Find where the given text appears and provide that cell's center as (X, Y) coordinate. 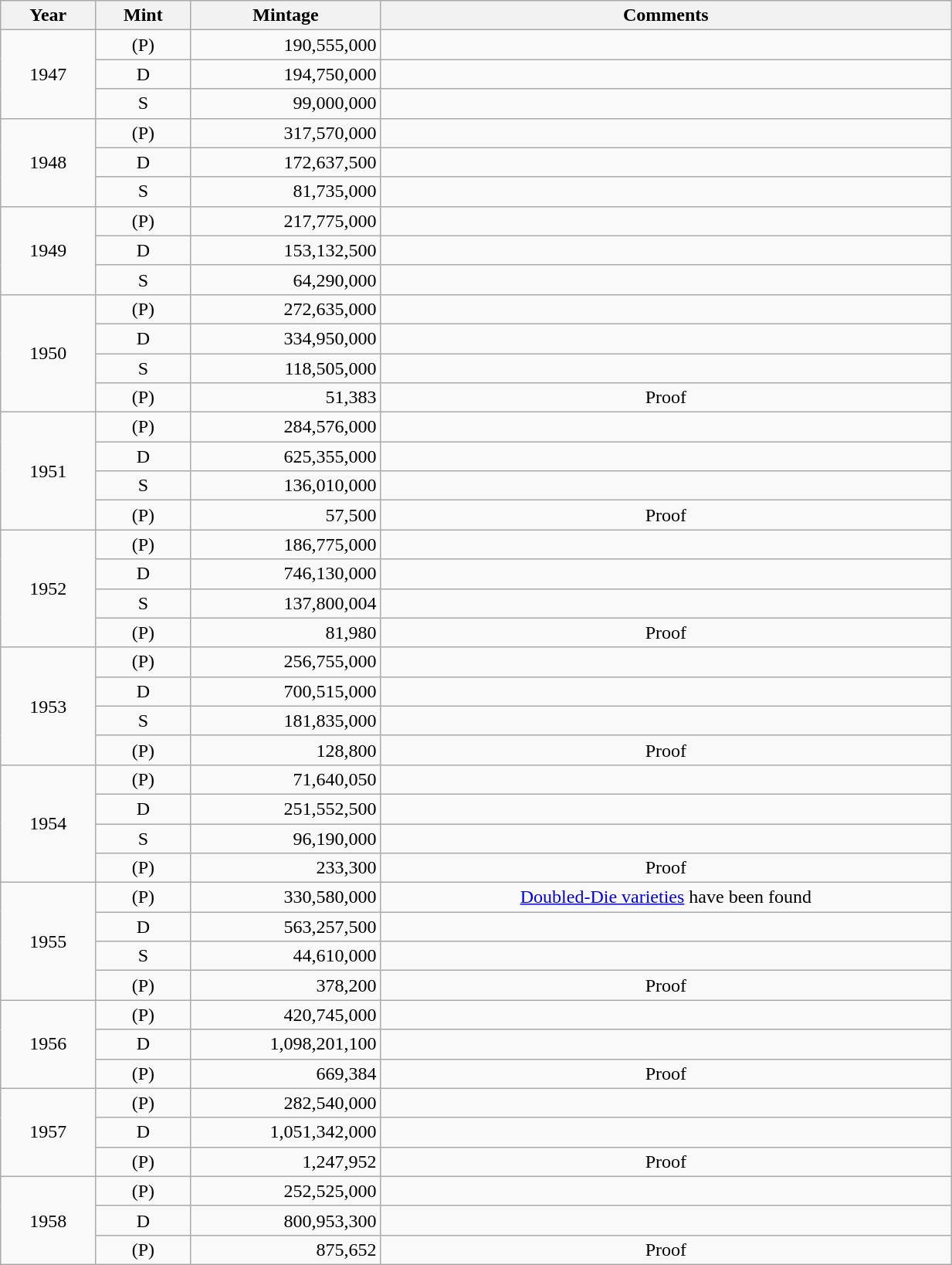
1,051,342,000 (286, 1132)
1956 (48, 1044)
625,355,000 (286, 456)
284,576,000 (286, 427)
Comments (666, 15)
1,247,952 (286, 1162)
51,383 (286, 398)
251,552,500 (286, 809)
252,525,000 (286, 1191)
99,000,000 (286, 103)
669,384 (286, 1073)
64,290,000 (286, 280)
800,953,300 (286, 1220)
186,775,000 (286, 544)
233,300 (286, 868)
81,735,000 (286, 192)
1947 (48, 74)
Mintage (286, 15)
1952 (48, 588)
172,637,500 (286, 162)
1955 (48, 941)
746,130,000 (286, 574)
194,750,000 (286, 74)
217,775,000 (286, 221)
190,555,000 (286, 45)
Doubled-Die varieties have been found (666, 897)
136,010,000 (286, 486)
44,610,000 (286, 956)
1951 (48, 471)
81,980 (286, 632)
875,652 (286, 1250)
282,540,000 (286, 1103)
330,580,000 (286, 897)
700,515,000 (286, 691)
118,505,000 (286, 368)
153,132,500 (286, 250)
1948 (48, 162)
96,190,000 (286, 838)
1954 (48, 823)
Year (48, 15)
128,800 (286, 750)
272,635,000 (286, 309)
420,745,000 (286, 1015)
256,755,000 (286, 662)
334,950,000 (286, 338)
563,257,500 (286, 927)
Mint (144, 15)
1950 (48, 353)
1958 (48, 1220)
317,570,000 (286, 133)
57,500 (286, 515)
378,200 (286, 985)
1957 (48, 1132)
71,640,050 (286, 779)
181,835,000 (286, 721)
1,098,201,100 (286, 1044)
1949 (48, 250)
137,800,004 (286, 603)
1953 (48, 706)
